Search for the cell housing the specified text and yield its (x, y) center coordinate. 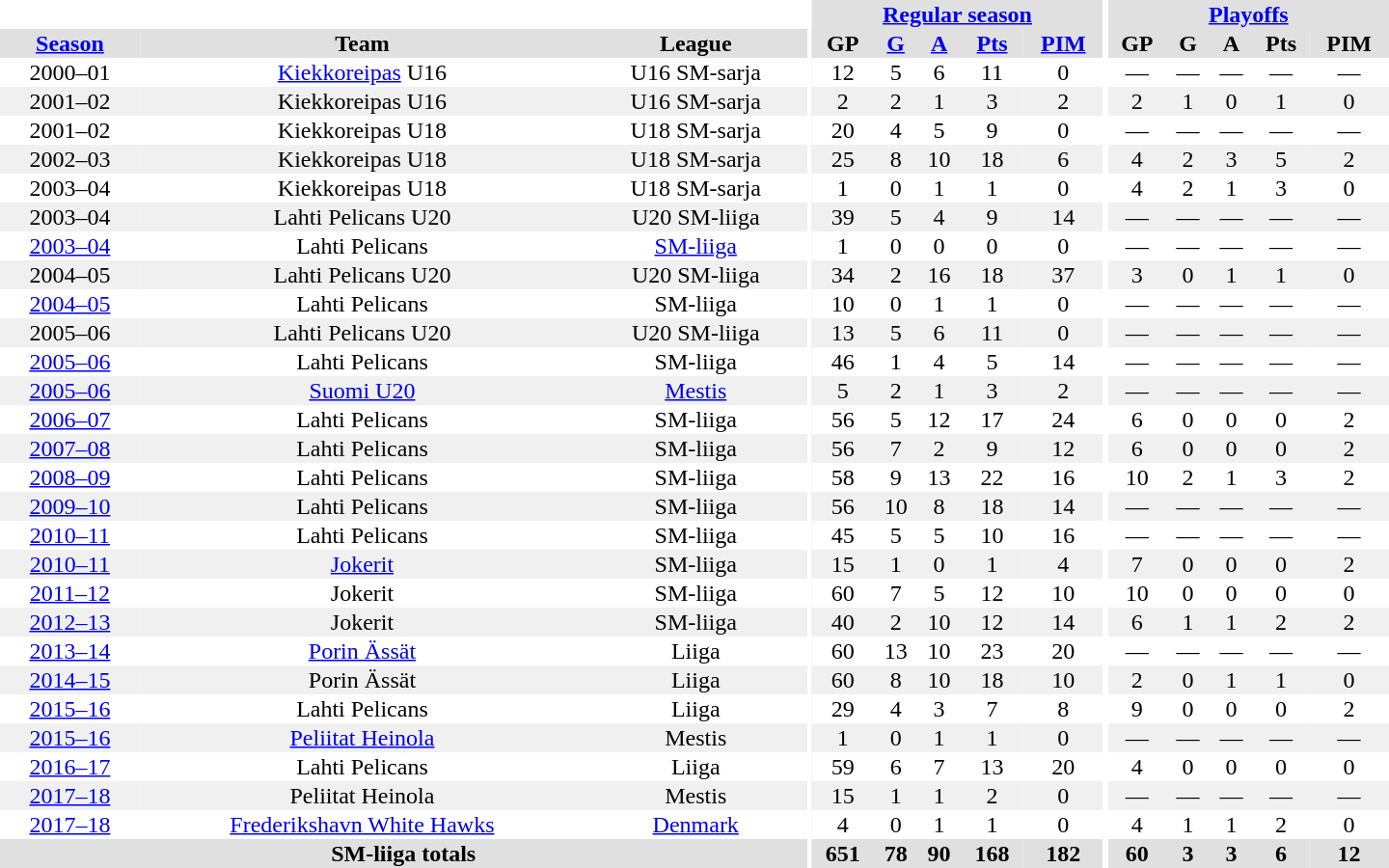
2007–08 (69, 448)
Denmark (695, 825)
58 (843, 477)
59 (843, 767)
Frederikshavn White Hawks (363, 825)
90 (940, 854)
2008–09 (69, 477)
2016–17 (69, 767)
2011–12 (69, 593)
23 (992, 651)
651 (843, 854)
46 (843, 362)
2009–10 (69, 506)
League (695, 43)
25 (843, 159)
182 (1063, 854)
2012–13 (69, 622)
45 (843, 535)
2006–07 (69, 420)
SM-liiga totals (403, 854)
34 (843, 275)
Season (69, 43)
Team (363, 43)
40 (843, 622)
Suomi U20 (363, 391)
2013–14 (69, 651)
29 (843, 709)
2002–03 (69, 159)
39 (843, 217)
Regular season (957, 14)
Playoffs (1248, 14)
37 (1063, 275)
22 (992, 477)
2014–15 (69, 680)
2000–01 (69, 72)
78 (895, 854)
168 (992, 854)
17 (992, 420)
24 (1063, 420)
